Output the [X, Y] coordinate of the center of the cell containing the given text.  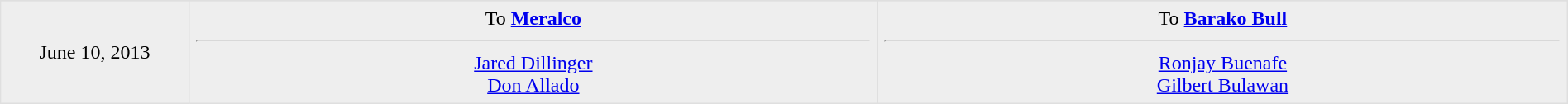
June 10, 2013 [94, 52]
To MeralcoJared Dillinger Don Allado [533, 52]
To Barako BullRonjay Buenafe Gilbert Bulawan [1223, 52]
